Extract the [X, Y] coordinate from the center of the cell holding the provided text.  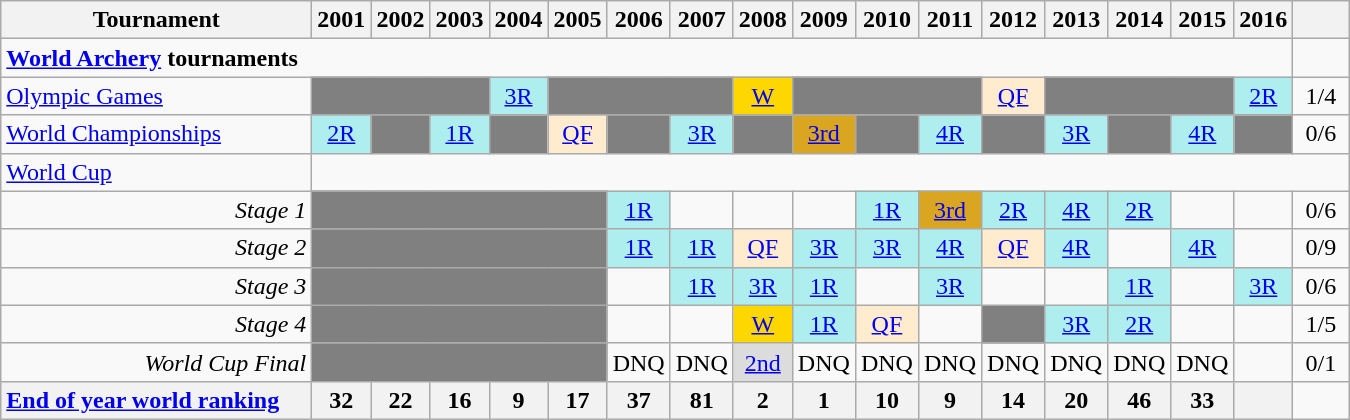
2 [762, 400]
16 [460, 400]
Stage 3 [156, 286]
0/9 [1321, 248]
2004 [518, 20]
81 [702, 400]
2016 [1264, 20]
World Championships [156, 134]
1/4 [1321, 96]
2003 [460, 20]
2008 [762, 20]
33 [1202, 400]
2009 [824, 20]
2011 [950, 20]
Stage 1 [156, 210]
World Cup Final [156, 362]
20 [1076, 400]
World Cup [156, 172]
14 [1014, 400]
2013 [1076, 20]
10 [886, 400]
2006 [638, 20]
2012 [1014, 20]
2015 [1202, 20]
0/1 [1321, 362]
World Archery tournaments [647, 58]
2nd [762, 362]
2001 [342, 20]
1/5 [1321, 324]
2005 [578, 20]
37 [638, 400]
46 [1140, 400]
1 [824, 400]
2014 [1140, 20]
2010 [886, 20]
Stage 4 [156, 324]
Tournament [156, 20]
32 [342, 400]
22 [400, 400]
Olympic Games [156, 96]
Stage 2 [156, 248]
2007 [702, 20]
End of year world ranking [156, 400]
17 [578, 400]
2002 [400, 20]
